Scan for the cell matching the given text and deliver its [x, y] coordinate at center. 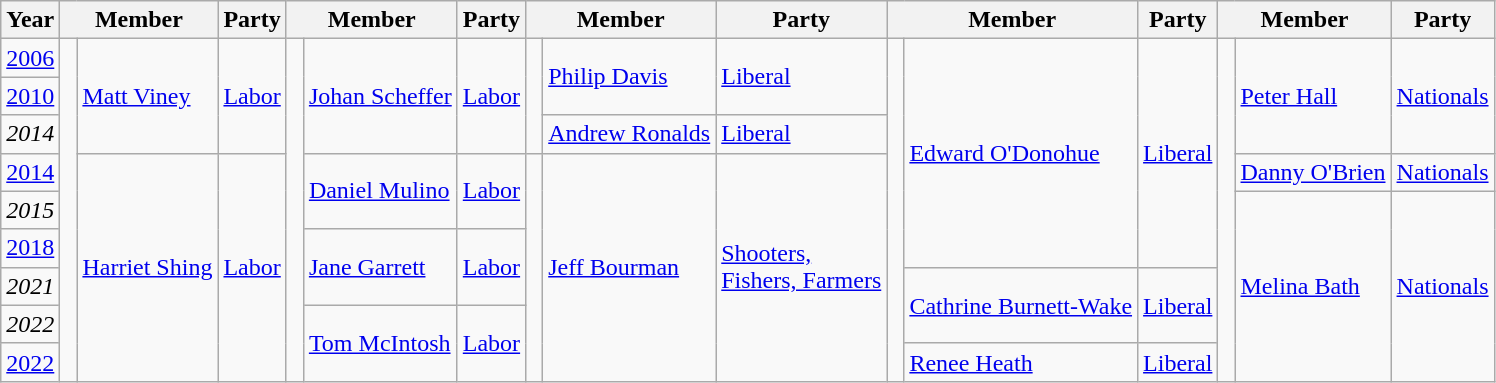
Cathrine Burnett-Wake [1021, 305]
2015 [30, 210]
Jane Garrett [380, 267]
Peter Hall [1313, 96]
Jeff Bourman [630, 267]
Daniel Mulino [380, 191]
2018 [30, 248]
Year [30, 20]
Shooters,Fishers, Farmers [802, 267]
Edward O'Donohue [1021, 153]
Melina Bath [1313, 286]
Tom McIntosh [380, 343]
2006 [30, 58]
Andrew Ronalds [630, 134]
2021 [30, 286]
Harriet Shing [148, 267]
Johan Scheffer [380, 96]
Renee Heath [1021, 362]
Matt Viney [148, 96]
2010 [30, 96]
Philip Davis [630, 77]
Danny O'Brien [1313, 172]
